Pinpoint the cell where the given text exists, returning its (X, Y) midpoint coordinate. 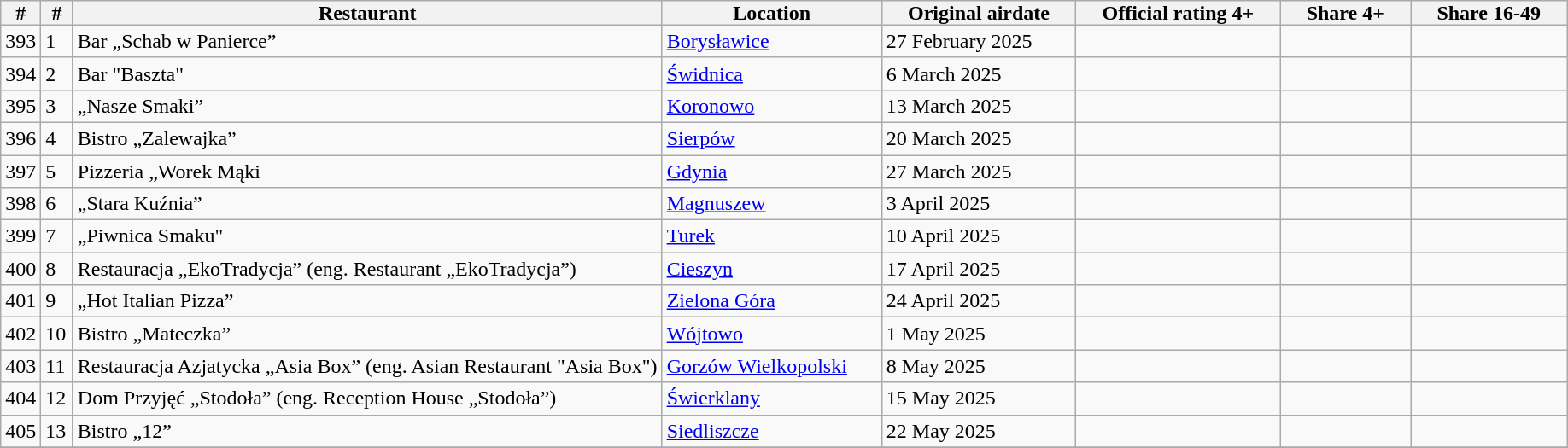
Location (772, 13)
„Stara Kuźnia” (367, 204)
Świdnica (772, 73)
399 (20, 236)
Bar "Baszta" (367, 73)
„Nasze Smaki” (367, 106)
402 (20, 334)
8 (57, 269)
Gorzów Wielkopolski (772, 366)
24 April 2025 (979, 301)
Siedliszcze (772, 431)
404 (20, 399)
Bistro „Mateczka” (367, 334)
Pizzeria „Worek Mąki (367, 172)
1 May 2025 (979, 334)
Sierpów (772, 138)
Bar „Schab w Panierce” (367, 41)
393 (20, 41)
Gdynia (772, 172)
Świerklany (772, 399)
11 (57, 366)
Restauracja Azjatycka „Asia Box” (eng. Asian Restaurant "Asia Box") (367, 366)
15 May 2025 (979, 399)
9 (57, 301)
6 March 2025 (979, 73)
Magnuszew (772, 204)
403 (20, 366)
Official rating 4+ (1179, 13)
10 (57, 334)
17 April 2025 (979, 269)
396 (20, 138)
„Hot Italian Pizza” (367, 301)
6 (57, 204)
405 (20, 431)
Share 16-49 (1489, 13)
398 (20, 204)
395 (20, 106)
3 April 2025 (979, 204)
7 (57, 236)
400 (20, 269)
Original airdate (979, 13)
Zielona Góra (772, 301)
Cieszyn (772, 269)
22 May 2025 (979, 431)
12 (57, 399)
13 March 2025 (979, 106)
Koronowo (772, 106)
Dom Przyjęć „Stodoła” (eng. Reception House „Stodoła”) (367, 399)
1 (57, 41)
27 February 2025 (979, 41)
Restaurant (367, 13)
„Piwnica Smaku" (367, 236)
Turek (772, 236)
8 May 2025 (979, 366)
Restauracja „EkoTradycja” (eng. Restaurant „EkoTradycja”) (367, 269)
Wójtowo (772, 334)
3 (57, 106)
10 April 2025 (979, 236)
20 March 2025 (979, 138)
Bistro „12” (367, 431)
2 (57, 73)
397 (20, 172)
5 (57, 172)
Bistro „Zalewajka” (367, 138)
394 (20, 73)
4 (57, 138)
27 March 2025 (979, 172)
401 (20, 301)
Share 4+ (1346, 13)
13 (57, 431)
Borysławice (772, 41)
